Find where the given text appears and provide that cell's center as (X, Y) coordinate. 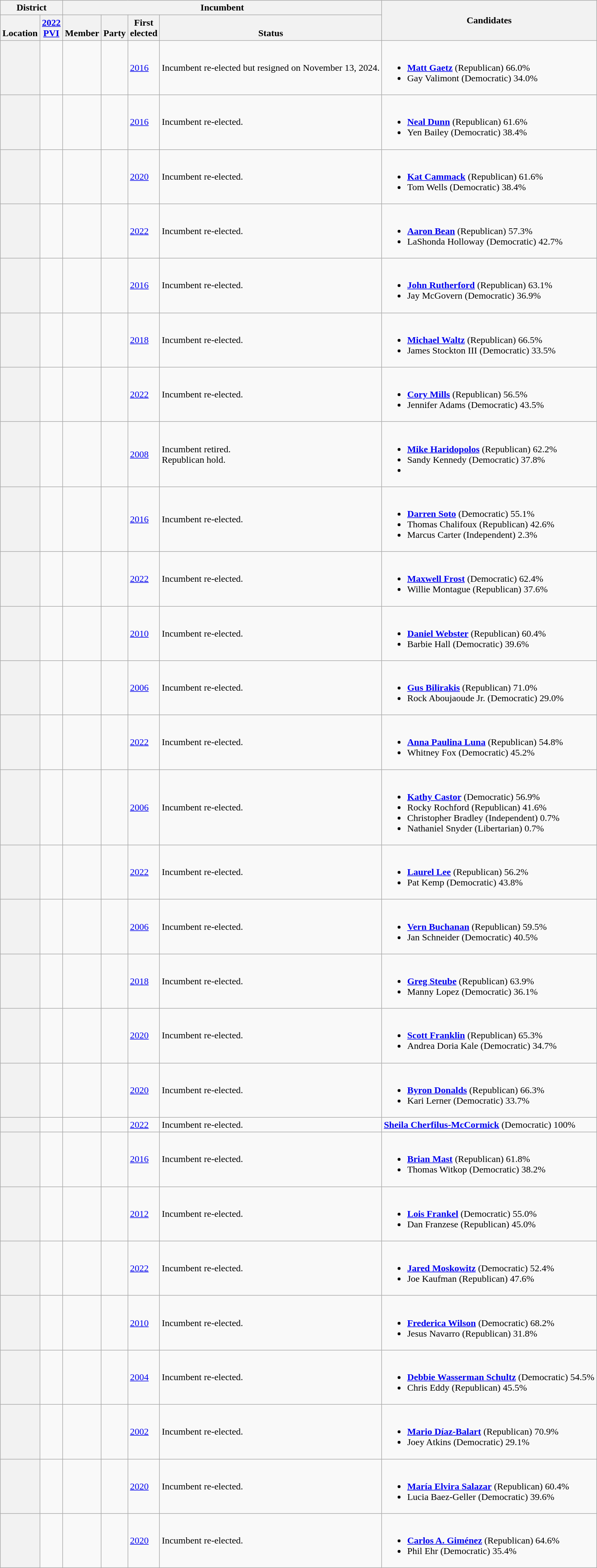
Laurel Lee (Republican) 56.2%Pat Kemp (Democratic) 43.8% (489, 872)
Sheila Cherfilus-McCormick (Democratic) 100% (489, 1125)
Byron Donalds (Republican) 66.3%Kari Lerner (Democratic) 33.7% (489, 1090)
Aaron Bean (Republican) 57.3%LaShonda Holloway (Democratic) 42.7% (489, 231)
Scott Franklin (Republican) 65.3%Andrea Doria Kale (Democratic) 34.7% (489, 1036)
Kathy Castor (Democratic) 56.9%Rocky Rochford (Republican) 41.6%Christopher Bradley (Independent) 0.7%Nathaniel Snyder (Libertarian) 0.7% (489, 807)
Vern Buchanan (Republican) 59.5%Jan Schneider (Democratic) 40.5% (489, 927)
Cory Mills (Republican) 56.5%Jennifer Adams (Democratic) 43.5% (489, 394)
Party (115, 28)
Brian Mast (Republican) 61.8%Thomas Witkop (Democratic) 38.2% (489, 1159)
Incumbent retired.Republican hold. (271, 454)
Gus Bilirakis (Republican) 71.0%Rock Aboujaoude Jr. (Democratic) 29.0% (489, 688)
Neal Dunn (Republican) 61.6%Yen Bailey (Democratic) 38.4% (489, 122)
Michael Waltz (Republican) 66.5%James Stockton III (Democratic) 33.5% (489, 340)
John Rutherford (Republican) 63.1%Jay McGovern (Democratic) 36.9% (489, 285)
2004 (144, 1377)
Daniel Webster (Republican) 60.4%Barbie Hall (Democratic) 39.6% (489, 633)
Greg Steube (Republican) 63.9%Manny Lopez (Democratic) 36.1% (489, 981)
2012 (144, 1214)
2002 (144, 1431)
Lois Frankel (Democratic) 55.0%Dan Franzese (Republican) 45.0% (489, 1214)
Jared Moskowitz (Democratic) 52.4%Joe Kaufman (Republican) 47.6% (489, 1268)
2022PVI (51, 28)
Anna Paulina Luna (Republican) 54.8%Whitney Fox (Democratic) 45.2% (489, 742)
Debbie Wasserman Schultz (Democratic) 54.5%Chris Eddy (Republican) 45.5% (489, 1377)
Carlos A. Giménez (Republican) 64.6%Phil Ehr (Democratic) 35.4% (489, 1541)
Kat Cammack (Republican) 61.6%Tom Wells (Democratic) 38.4% (489, 177)
Status (271, 28)
Mike Haridopolos (Republican) 62.2%Sandy Kennedy (Democratic) 37.8% (489, 454)
Candidates (489, 20)
Maxwell Frost (Democratic) 62.4%Willie Montague (Republican) 37.6% (489, 579)
María Elvira Salazar (Republican) 60.4%Lucia Baez-Geller (Democratic) 39.6% (489, 1486)
Firstelected (144, 28)
Incumbent re-elected but resigned on November 13, 2024. (271, 68)
Mario Díaz-Balart (Republican) 70.9%Joey Atkins (Democratic) 29.1% (489, 1431)
Frederica Wilson (Democratic) 68.2%Jesus Navarro (Republican) 31.8% (489, 1323)
District (32, 8)
2008 (144, 454)
Matt Gaetz (Republican) 66.0%Gay Valimont (Democratic) 34.0% (489, 68)
Incumbent (222, 8)
Location (20, 28)
Member (82, 28)
Darren Soto (Democratic) 55.1%Thomas Chalifoux (Republican) 42.6%Marcus Carter (Independent) 2.3% (489, 519)
